From the cell containing the given text, extract its center point as [x, y] coordinate. 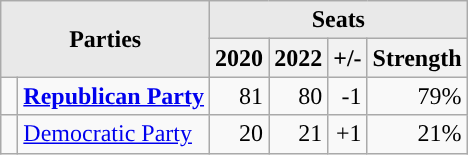
20 [240, 134]
-1 [348, 96]
81 [240, 96]
2022 [298, 58]
2020 [240, 58]
79% [417, 96]
80 [298, 96]
21 [298, 134]
Republican Party [114, 96]
+/- [348, 58]
21% [417, 134]
Democratic Party [114, 134]
+1 [348, 134]
Strength [417, 58]
Parties [106, 39]
Seats [338, 20]
